Extract the (X, Y) coordinate from the center of the cell holding the provided text.  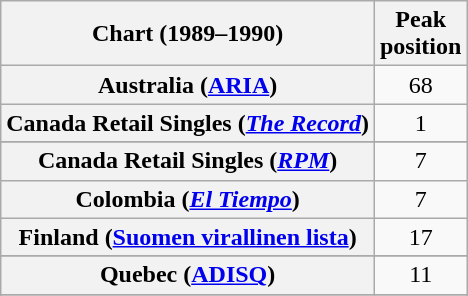
Quebec (ADISQ) (188, 275)
Australia (ARIA) (188, 85)
17 (420, 237)
Canada Retail Singles (The Record) (188, 123)
Canada Retail Singles (RPM) (188, 161)
1 (420, 123)
Peakposition (420, 34)
Chart (1989–1990) (188, 34)
11 (420, 275)
Finland (Suomen virallinen lista) (188, 237)
Colombia (El Tiempo) (188, 199)
68 (420, 85)
